Return [X, Y] of the center of cell containing provided text 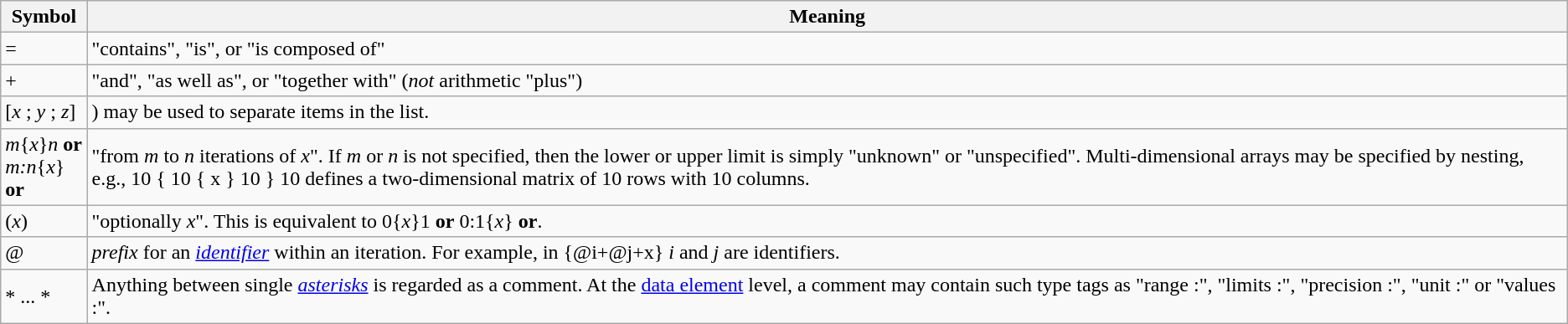
* ... * [44, 296]
m{x}n orm:n{x} or [44, 167]
Symbol [44, 17]
Meaning [828, 17]
[x ; y ; z] [44, 112]
"and", "as well as", or "together with" (not arithmetic "plus") [828, 80]
+ [44, 80]
"optionally x". This is equivalent to 0{x}1 or 0:1{x} or. [828, 221]
) may be used to separate items in the list. [828, 112]
= [44, 49]
@ [44, 253]
prefix for an identifier within an iteration. For example, in {@i+@j+x} i and j are identifiers. [828, 253]
"contains", "is", or "is composed of" [828, 49]
(x) [44, 221]
